Determine the (x, y) coordinate at the center of the cell enclosing the given text.  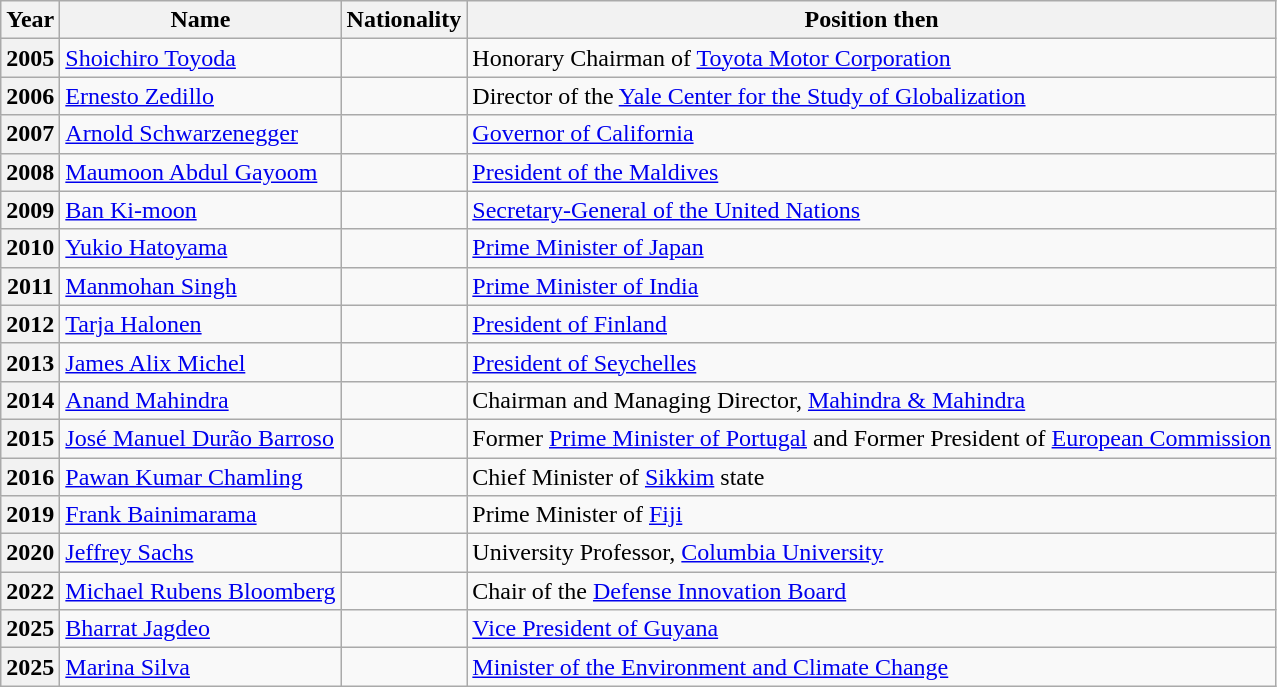
Yukio Hatoyama (200, 248)
Ban Ki-moon (200, 210)
2011 (30, 286)
2022 (30, 591)
2005 (30, 58)
Ernesto Zedillo (200, 96)
Marina Silva (200, 667)
Year (30, 20)
Director of the Yale Center for the Study of Globalization (872, 96)
Former Prime Minister of Portugal and Former President of European Commission (872, 438)
Vice President of Guyana (872, 629)
Jeffrey Sachs (200, 553)
Prime Minister of India (872, 286)
Governor of California (872, 134)
Pawan Kumar Chamling (200, 477)
2014 (30, 400)
President of Seychelles (872, 362)
University Professor, Columbia University (872, 553)
Minister of the Environment and Climate Change (872, 667)
Name (200, 20)
Tarja Halonen (200, 324)
Shoichiro Toyoda (200, 58)
Chief Minister of Sikkim state (872, 477)
José Manuel Durão Barroso (200, 438)
Manmohan Singh (200, 286)
Position then (872, 20)
Chairman and Managing Director, Mahindra & Mahindra (872, 400)
Prime Minister of Japan (872, 248)
2020 (30, 553)
2015 (30, 438)
2013 (30, 362)
Chair of the Defense Innovation Board (872, 591)
Michael Rubens Bloomberg (200, 591)
2019 (30, 515)
Secretary-General of the United Nations (872, 210)
President of Finland (872, 324)
Frank Bainimarama (200, 515)
2016 (30, 477)
Arnold Schwarzenegger (200, 134)
2008 (30, 172)
Maumoon Abdul Gayoom (200, 172)
2010 (30, 248)
Bharrat Jagdeo (200, 629)
President of the Maldives (872, 172)
James Alix Michel (200, 362)
Honorary Chairman of Toyota Motor Corporation (872, 58)
Nationality (404, 20)
2009 (30, 210)
Prime Minister of Fiji (872, 515)
2006 (30, 96)
2012 (30, 324)
2007 (30, 134)
Anand Mahindra (200, 400)
